For the text-containing cell, return its midpoint in (x, y) coordinate format. 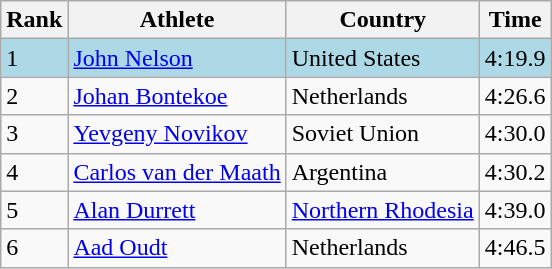
Rank (34, 20)
Athlete (177, 20)
Argentina (382, 172)
3 (34, 134)
4:19.9 (515, 58)
4:26.6 (515, 96)
1 (34, 58)
John Nelson (177, 58)
Johan Bontekoe (177, 96)
4:30.2 (515, 172)
2 (34, 96)
6 (34, 248)
Aad Oudt (177, 248)
Time (515, 20)
Carlos van der Maath (177, 172)
Soviet Union (382, 134)
4:46.5 (515, 248)
Alan Durrett (177, 210)
United States (382, 58)
5 (34, 210)
Yevgeny Novikov (177, 134)
Country (382, 20)
4:39.0 (515, 210)
4:30.0 (515, 134)
4 (34, 172)
Northern Rhodesia (382, 210)
